Detect which cell encompasses the target text, then output its [X, Y] center coordinate. 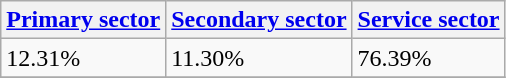
Secondary sector [259, 20]
12.31% [84, 58]
76.39% [428, 58]
Primary sector [84, 20]
11.30% [259, 58]
Service sector [428, 20]
